Output the (x, y) coordinate of the center of the cell containing the given text.  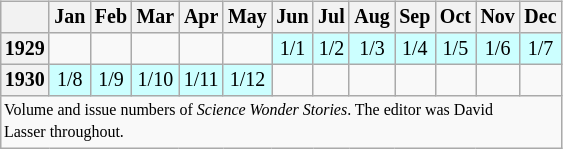
1/5 (456, 48)
Aug (372, 18)
Nov (498, 18)
Feb (111, 18)
Oct (456, 18)
1/10 (156, 80)
1/1 (293, 48)
Sep (414, 18)
May (247, 18)
1/3 (372, 48)
1/2 (331, 48)
1/7 (541, 48)
Volume and issue numbers of Science Wonder Stories. The editor was DavidLasser throughout. (280, 122)
Apr (201, 18)
1930 (24, 80)
Jun (293, 18)
1/6 (498, 48)
1/8 (70, 80)
Jul (331, 18)
1929 (24, 48)
1/4 (414, 48)
1/11 (201, 80)
1/12 (247, 80)
1/9 (111, 80)
Mar (156, 18)
Jan (70, 18)
Dec (541, 18)
